Pinpoint the cell where the given text exists, returning its [x, y] midpoint coordinate. 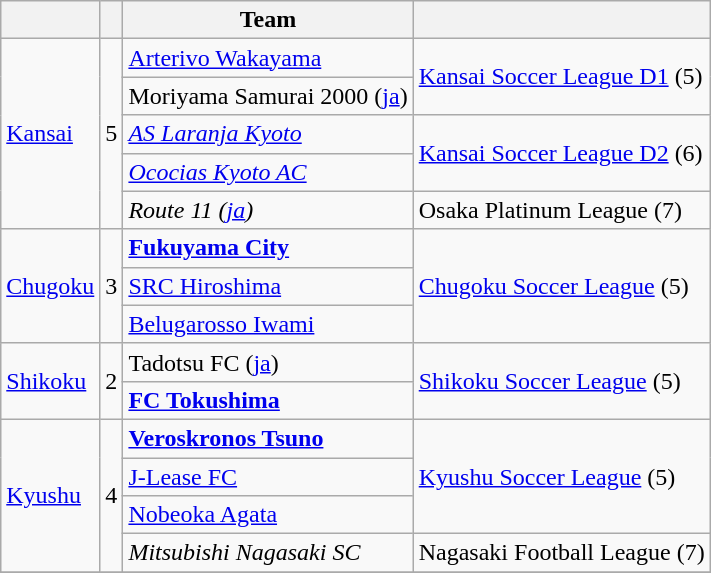
Route 11 (ja) [268, 210]
Ococias Kyoto AC [268, 172]
2 [112, 381]
3 [112, 286]
Chugoku [50, 286]
Nobeoka Agata [268, 515]
Kansai Soccer League D1 (5) [562, 77]
Shikoku [50, 381]
Shikoku Soccer League (5) [562, 381]
Tadotsu FC (ja) [268, 362]
Kansai Soccer League D2 (6) [562, 153]
Chugoku Soccer League (5) [562, 286]
J-Lease FC [268, 477]
Osaka Platinum League (7) [562, 210]
5 [112, 134]
Mitsubishi Nagasaki SC [268, 553]
Kyushu [50, 495]
Team [268, 20]
Nagasaki Football League (7) [562, 553]
FC Tokushima [268, 400]
Arterivo Wakayama [268, 58]
Fukuyama City [268, 248]
Kansai [50, 134]
Belugarosso Iwami [268, 324]
SRC Hiroshima [268, 286]
Kyushu Soccer League (5) [562, 476]
AS Laranja Kyoto [268, 134]
Veroskronos Tsuno [268, 438]
Moriyama Samurai 2000 (ja) [268, 96]
4 [112, 495]
